Output the (x, y) coordinate of the center of the cell containing the given text.  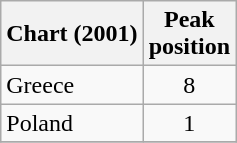
Peakposition (189, 34)
8 (189, 85)
Greece (72, 85)
Poland (72, 123)
1 (189, 123)
Chart (2001) (72, 34)
